Locate the cell with the specified text and output its [X, Y] center coordinate. 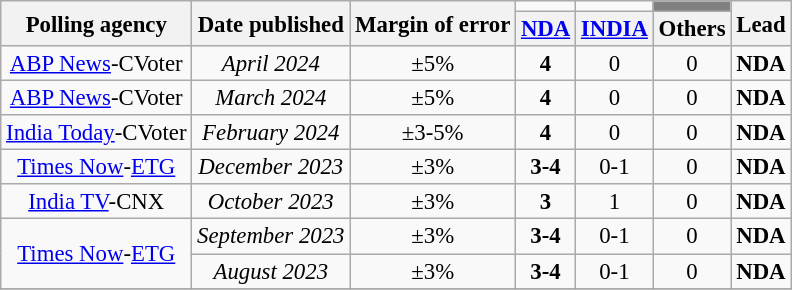
April 2024 [271, 64]
February 2024 [271, 132]
Others [692, 30]
Date published [271, 24]
3 [546, 202]
Margin of error [433, 24]
India Today-CVoter [96, 132]
±3-5% [433, 132]
Lead [761, 24]
INDIA [615, 30]
December 2023 [271, 168]
March 2024 [271, 98]
September 2023 [271, 236]
1 [615, 202]
October 2023 [271, 202]
Polling agency [96, 24]
August 2023 [271, 272]
India TV-CNX [96, 202]
